Extract the (x, y) coordinate from the center of the cell holding the provided text.  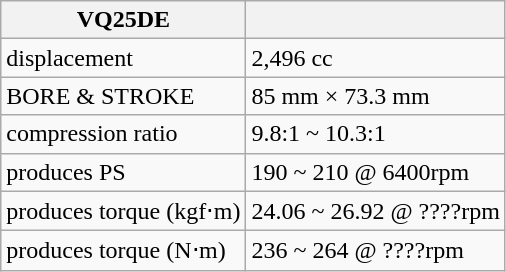
produces torque (kgf⋅m) (124, 211)
2,496 cc (376, 58)
236 ~ 264 @ ????rpm (376, 251)
190 ~ 210 @ 6400rpm (376, 172)
compression ratio (124, 134)
9.8:1 ~ 10.3:1 (376, 134)
produces torque (N⋅m) (124, 251)
BORE & STROKE (124, 96)
VQ25DE (124, 20)
24.06 ~ 26.92 @ ????rpm (376, 211)
produces PS (124, 172)
85 mm × 73.3 mm (376, 96)
displacement (124, 58)
